Locate the cell with the specified text and output its (X, Y) center coordinate. 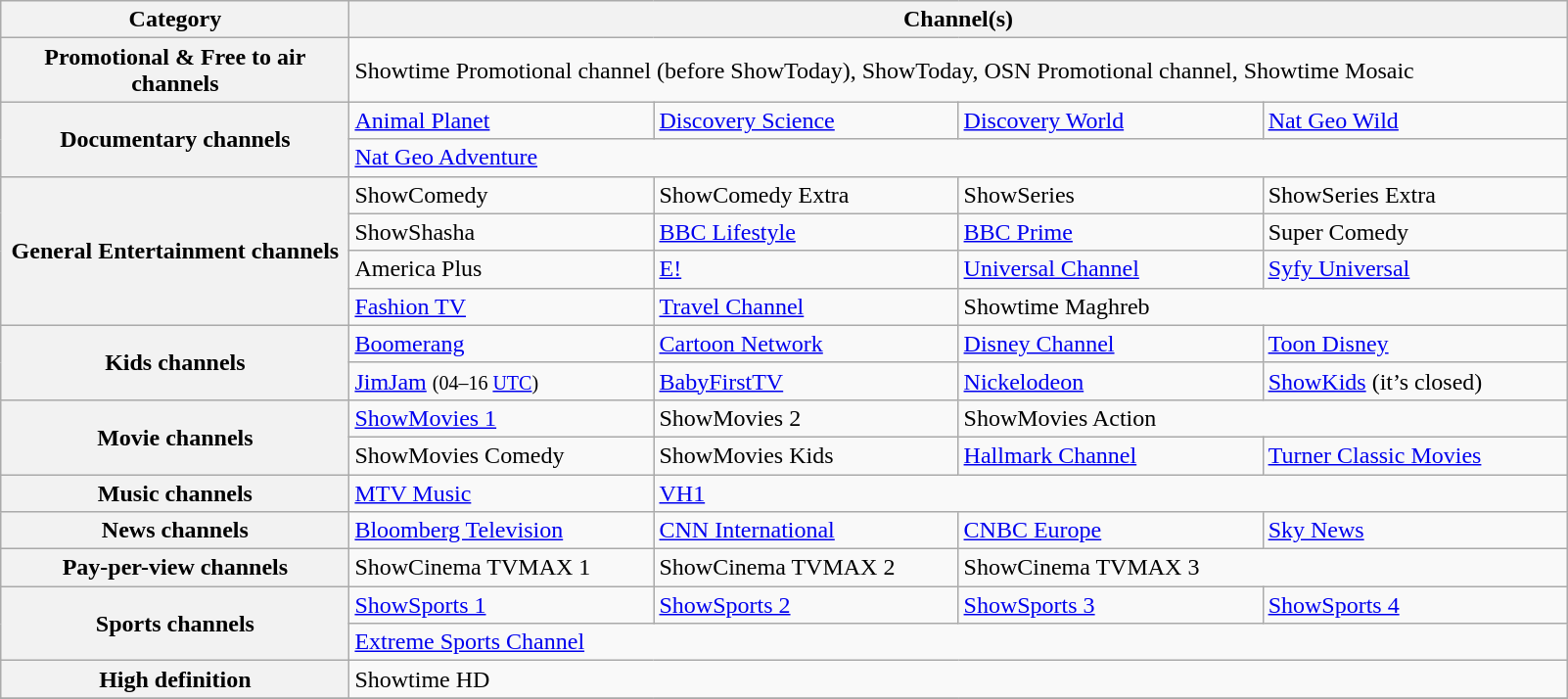
ShowMovies Action (1263, 418)
ShowMovies Kids (807, 455)
Discovery Science (807, 120)
High definition (175, 679)
Universal Channel (1110, 269)
E! (807, 269)
ShowSports 4 (1415, 605)
Disney Channel (1110, 344)
JimJam (04–16 UTC) (501, 381)
Nickelodeon (1110, 381)
Kids channels (175, 362)
ShowCinema TVMAX 2 (807, 568)
BabyFirstTV (807, 381)
VH1 (1110, 492)
Movie channels (175, 437)
Showtime Promotional channel (before ShowToday), ShowToday, OSN Promotional channel, Showtime Mosaic (958, 70)
BBC Prime (1110, 232)
Fashion TV (501, 306)
Sky News (1415, 531)
MTV Music (501, 492)
Documentary channels (175, 139)
Boomerang (501, 344)
ShowMovies 1 (501, 418)
America Plus (501, 269)
ShowMovies 2 (807, 418)
Super Comedy (1415, 232)
Showtime Maghreb (1263, 306)
ShowSeries (1110, 195)
Turner Classic Movies (1415, 455)
Syfy Universal (1415, 269)
Pay-per-view channels (175, 568)
Toon Disney (1415, 344)
Animal Planet (501, 120)
ShowComedy Extra (807, 195)
ShowSports 2 (807, 605)
Hallmark Channel (1110, 455)
Nat Geo Adventure (958, 158)
Sports channels (175, 624)
Travel Channel (807, 306)
Showtime HD (958, 679)
Nat Geo Wild (1415, 120)
ShowSports 3 (1110, 605)
CNN International (807, 531)
General Entertainment channels (175, 251)
ShowComedy (501, 195)
BBC Lifestyle (807, 232)
ShowSports 1 (501, 605)
ShowShasha (501, 232)
Promotional & Free to air channels (175, 70)
Bloomberg Television (501, 531)
ShowCinema TVMAX 1 (501, 568)
ShowKids (it’s closed) (1415, 381)
Category (175, 20)
Extreme Sports Channel (958, 642)
ShowMovies Comedy (501, 455)
CNBC Europe (1110, 531)
ShowSeries Extra (1415, 195)
ShowCinema TVMAX 3 (1263, 568)
Cartoon Network (807, 344)
News channels (175, 531)
Discovery World (1110, 120)
Music channels (175, 492)
Channel(s) (958, 20)
